Provide the [X, Y] coordinate of the cell's center where the given text is located.  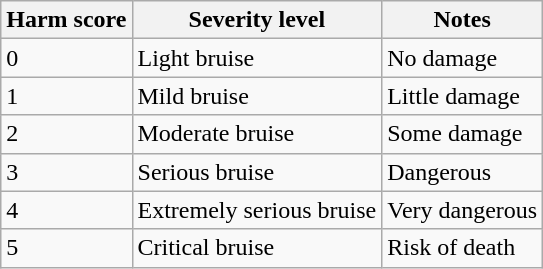
Light bruise [257, 58]
Dangerous [462, 172]
Notes [462, 20]
4 [66, 210]
Serious bruise [257, 172]
Moderate bruise [257, 134]
Harm score [66, 20]
Critical bruise [257, 248]
Severity level [257, 20]
3 [66, 172]
1 [66, 96]
Risk of death [462, 248]
2 [66, 134]
Little damage [462, 96]
Mild bruise [257, 96]
No damage [462, 58]
5 [66, 248]
Very dangerous [462, 210]
0 [66, 58]
Extremely serious bruise [257, 210]
Some damage [462, 134]
